Capture the cell that displays the provided text and extract its (X, Y) central coordinate. 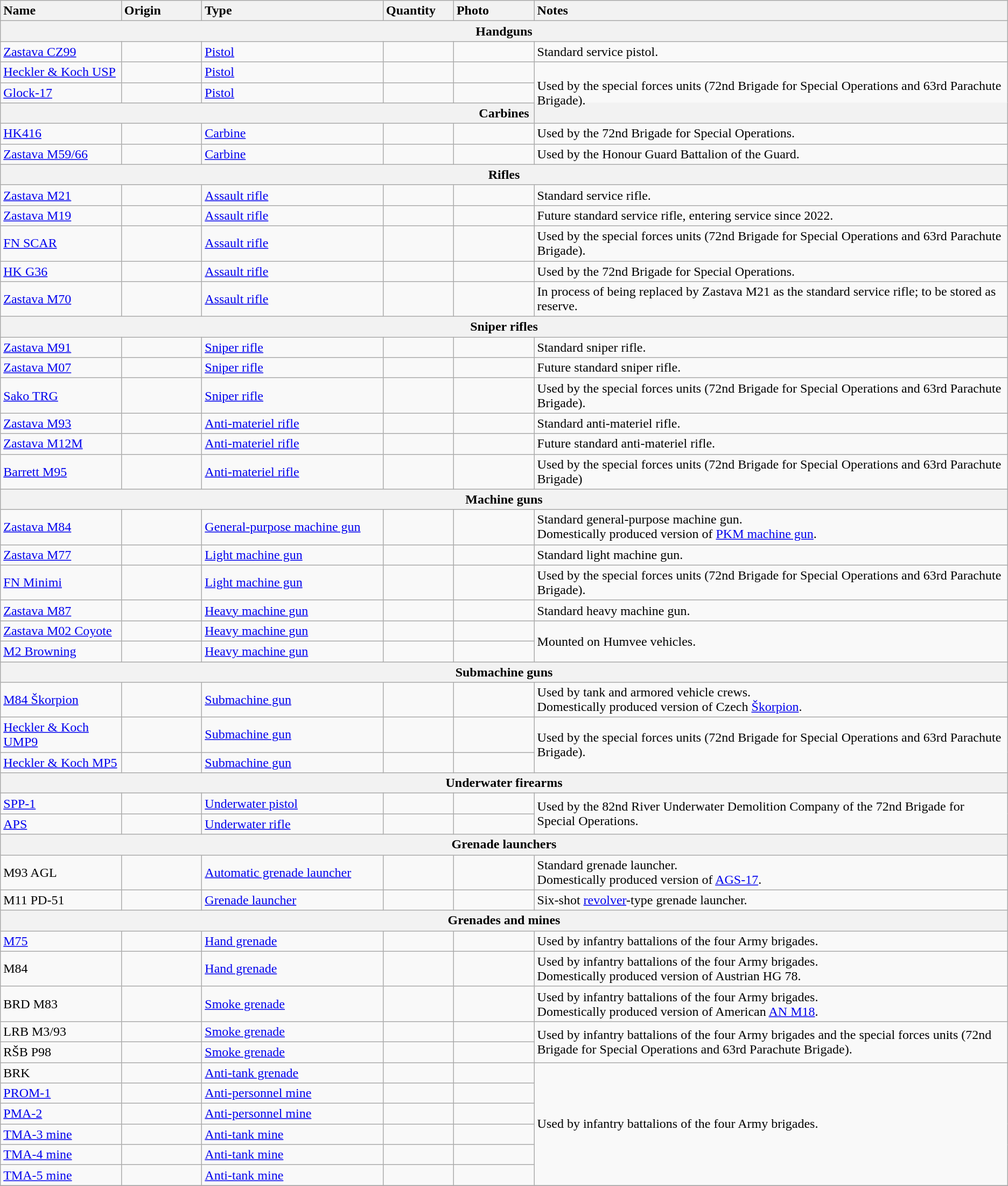
M11 PD-51 (61, 900)
Underwater firearms (504, 783)
Standard service rifle. (771, 195)
Used by infantry battalions of the four Army brigades.Domestically produced version of Austrian HG 78. (771, 968)
APS (61, 824)
Submachine guns (504, 672)
Photo (494, 11)
Notes (771, 11)
PMA-2 (61, 1114)
Future standard anti-materiel rifle. (771, 444)
Zastava M70 (61, 299)
Used by tank and armored vehicle crews.Domestically produced version of Czech Škorpion. (771, 700)
Quantity (418, 11)
BRK (61, 1072)
Mounted on Humvee vehicles. (771, 641)
Origin (162, 11)
Grenade launcher (293, 900)
Standard sniper rifle. (771, 347)
Future standard service rifle, entering service since 2022. (771, 215)
Carbines (504, 113)
FN SCAR (61, 243)
Zastava M84 (61, 527)
FN Minimi (61, 583)
Standard light machine gun. (771, 555)
HK G36 (61, 271)
M2 Browning (61, 651)
Rifles (504, 175)
M84 (61, 968)
Zastava M77 (61, 555)
TMA-4 mine (61, 1155)
Zastava M87 (61, 610)
Standard grenade launcher.Domestically produced version of AGS-17. (771, 873)
Zastava M21 (61, 195)
Machine guns (504, 499)
LRB M3/93 (61, 1031)
TMA-5 mine (61, 1175)
Sniper rifles (504, 327)
SPP-1 (61, 804)
Standard general-purpose machine gun.Domestically produced version of PKM machine gun. (771, 527)
PROM-1 (61, 1093)
Used by the special forces units (72nd Brigade for Special Operations and 63rd Parachute Brigade) (771, 472)
Zastava CZ99 (61, 52)
HK416 (61, 134)
Zastava M19 (61, 215)
TMA-3 mine (61, 1134)
Standard service pistol. (771, 52)
Grenades and mines (504, 920)
BRD M83 (61, 1004)
Zastava M91 (61, 347)
Zastava M12M (61, 444)
Used by infantry battalions of the four Army brigades and the special forces units (72nd Brigade for Special Operations and 63rd Parachute Brigade). (771, 1042)
Name (61, 11)
Future standard sniper rifle. (771, 368)
M75 (61, 941)
Heckler & Koch UMP9 (61, 735)
M84 Škorpion (61, 700)
Zastava M07 (61, 368)
Zastava M59/66 (61, 154)
Glock-17 (61, 93)
Zastava M93 (61, 423)
Sako TRG (61, 395)
Standard heavy machine gun. (771, 610)
Standard anti-materiel rifle. (771, 423)
Used by infantry battalions of the four Army brigades.Domestically produced version of American AN M18. (771, 1004)
Anti-tank grenade (293, 1072)
Used by the Honour Guard Battalion of the Guard. (771, 154)
Underwater pistol (293, 804)
M93 AGL (61, 873)
Barrett M95 (61, 472)
Zastava M02 Coyote (61, 631)
Heckler & Koch MP5 (61, 763)
Used by the 82nd River Underwater Demolition Company of the 72nd Brigade for Special Operations. (771, 814)
Grenade launchers (504, 845)
Automatic grenade launcher (293, 873)
RŠB P98 (61, 1052)
Heckler & Koch USP (61, 72)
Underwater rifle (293, 824)
Handguns (504, 31)
Type (293, 11)
General-purpose machine gun (293, 527)
Six-shot revolver-type grenade launcher. (771, 900)
In process of being replaced by Zastava M21 as the standard service rifle; to be stored as reserve. (771, 299)
